Find where the given text appears and provide that cell's center as (x, y) coordinate. 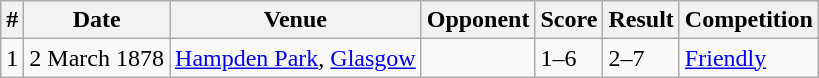
Result (641, 20)
1 (12, 58)
Competition (748, 20)
1–6 (569, 58)
Score (569, 20)
Venue (296, 20)
2 March 1878 (97, 58)
2–7 (641, 58)
Hampden Park, Glasgow (296, 58)
Friendly (748, 58)
# (12, 20)
Date (97, 20)
Opponent (478, 20)
